Find where the given text appears and provide that cell's center as [X, Y] coordinate. 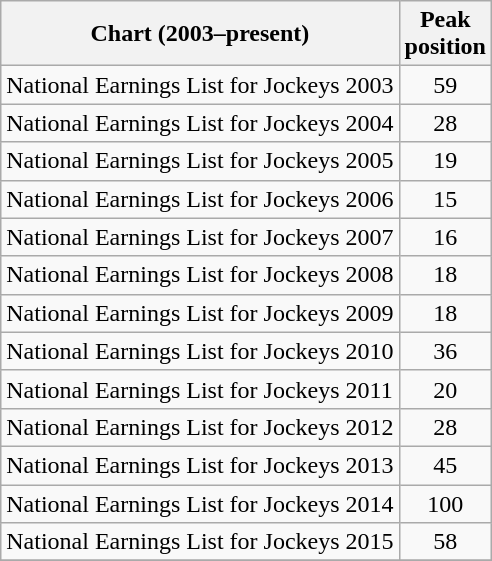
National Earnings List for Jockeys 2012 [200, 427]
15 [445, 199]
16 [445, 237]
National Earnings List for Jockeys 2011 [200, 389]
National Earnings List for Jockeys 2004 [200, 123]
National Earnings List for Jockeys 2007 [200, 237]
National Earnings List for Jockeys 2013 [200, 465]
Chart (2003–present) [200, 34]
National Earnings List for Jockeys 2003 [200, 85]
National Earnings List for Jockeys 2014 [200, 503]
National Earnings List for Jockeys 2009 [200, 313]
100 [445, 503]
20 [445, 389]
45 [445, 465]
58 [445, 542]
National Earnings List for Jockeys 2008 [200, 275]
National Earnings List for Jockeys 2006 [200, 199]
19 [445, 161]
National Earnings List for Jockeys 2005 [200, 161]
36 [445, 351]
National Earnings List for Jockeys 2010 [200, 351]
Peakposition [445, 34]
National Earnings List for Jockeys 2015 [200, 542]
59 [445, 85]
